Locate the cell with the specified text and output its [x, y] center coordinate. 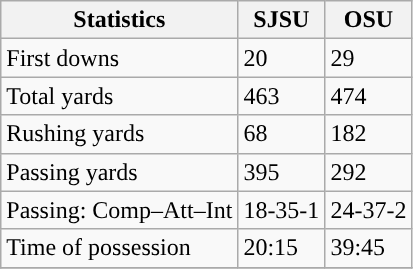
395 [282, 172]
Passing yards [120, 172]
OSU [368, 20]
39:45 [368, 248]
182 [368, 134]
18-35-1 [282, 210]
Time of possession [120, 248]
20 [282, 58]
29 [368, 58]
First downs [120, 58]
474 [368, 96]
20:15 [282, 248]
Statistics [120, 20]
Total yards [120, 96]
463 [282, 96]
292 [368, 172]
Rushing yards [120, 134]
SJSU [282, 20]
Passing: Comp–Att–Int [120, 210]
68 [282, 134]
24-37-2 [368, 210]
